For the text-containing cell, return its midpoint in (x, y) coordinate format. 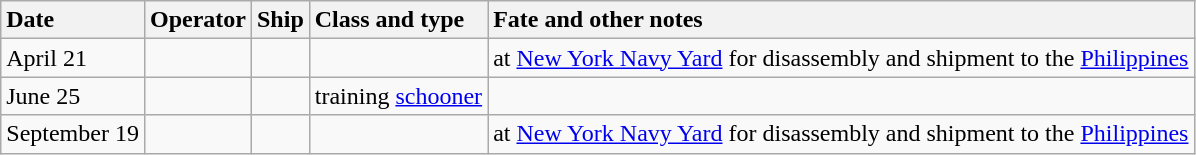
Date (73, 20)
September 19 (73, 134)
Operator (198, 20)
Class and type (398, 20)
June 25 (73, 96)
April 21 (73, 58)
training schooner (398, 96)
Fate and other notes (841, 20)
Ship (280, 20)
